For the text-containing cell, return its midpoint in [x, y] coordinate format. 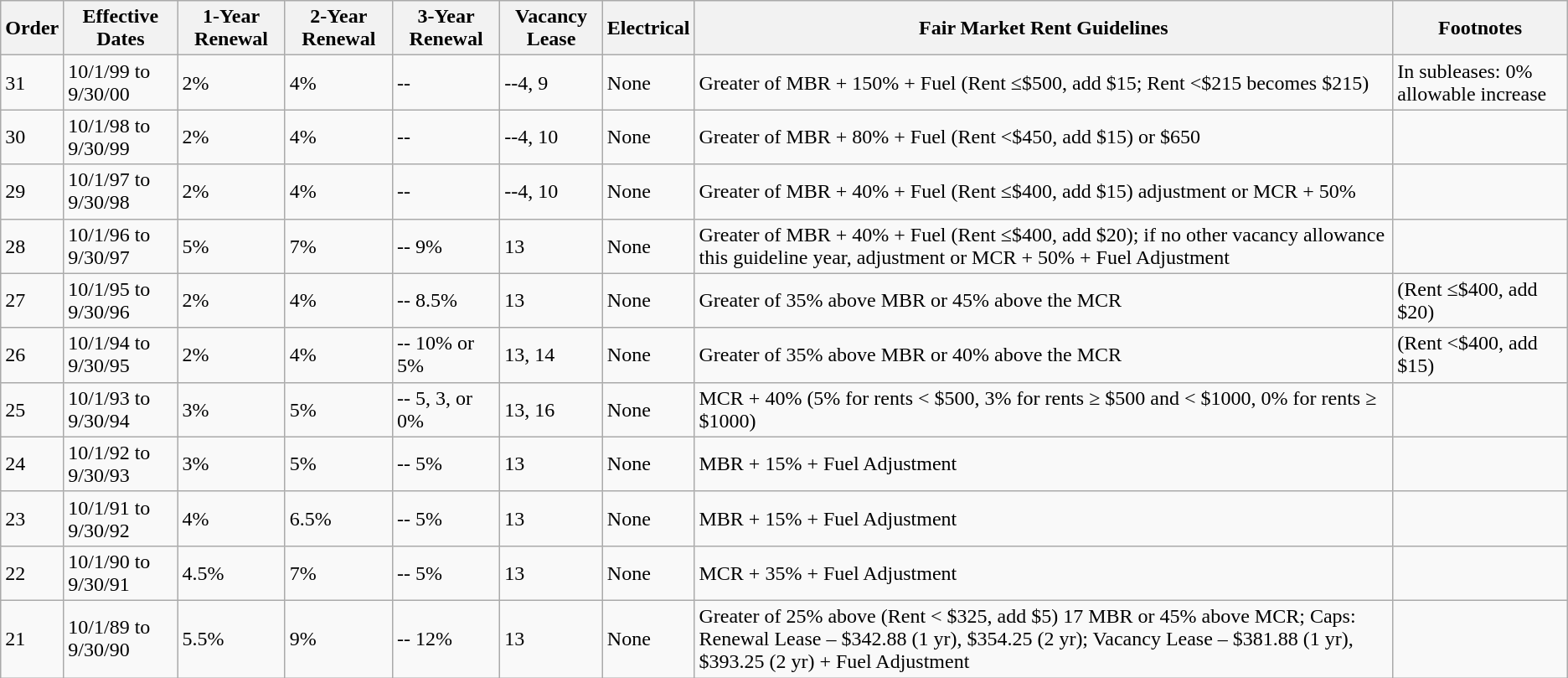
MCR + 40% (5% for rents < $500, 3% for rents ≥ $500 and < $1000, 0% for rents ≥ $1000) [1044, 409]
-- 9% [446, 246]
25 [32, 409]
-- 10% or 5% [446, 355]
10/1/94 to 9/30/95 [121, 355]
21 [32, 639]
Electrical [648, 28]
31 [32, 82]
Greater of MBR + 40% + Fuel (Rent ≤$400, add $15) adjustment or MCR + 50% [1044, 191]
(Rent <$400, add $15) [1481, 355]
-- 5, 3, or 0% [446, 409]
Greater of MBR + 150% + Fuel (Rent ≤$500, add $15; Rent <$215 becomes $215) [1044, 82]
10/1/93 to 9/30/94 [121, 409]
Order [32, 28]
In subleases: 0% allowable increase [1481, 82]
26 [32, 355]
10/1/91 to 9/30/92 [121, 518]
10/1/97 to 9/30/98 [121, 191]
5.5% [231, 639]
6.5% [338, 518]
10/1/89 to 9/30/90 [121, 639]
Footnotes [1481, 28]
10/1/95 to 9/30/96 [121, 300]
22 [32, 573]
-- 12% [446, 639]
10/1/99 to 9/30/00 [121, 82]
2‑Year Renewal [338, 28]
28 [32, 246]
--4, 9 [551, 82]
3‑Year Renewal [446, 28]
29 [32, 191]
Greater of MBR + 40% + Fuel (Rent ≤$400, add $20); if no other vacancy allowance this guideline year, adjustment or MCR + 50% + Fuel Adjustment [1044, 246]
9% [338, 639]
(Rent ≤$400, add $20) [1481, 300]
-- 8.5% [446, 300]
24 [32, 464]
10/1/96 to 9/30/97 [121, 246]
Greater of MBR + 80% + Fuel (Rent <$450, add $15) or $650 [1044, 137]
10/1/98 to 9/30/99 [121, 137]
Effective Dates [121, 28]
4.5% [231, 573]
10/1/90 to 9/30/91 [121, 573]
Fair Market Rent Guidelines [1044, 28]
23 [32, 518]
Greater of 35% above MBR or 40% above the MCR [1044, 355]
MCR + 35% + Fuel Adjustment [1044, 573]
Vacancy Lease [551, 28]
1‑Year Renewal [231, 28]
27 [32, 300]
Greater of 35% above MBR or 45% above the MCR [1044, 300]
10/1/92 to 9/30/93 [121, 464]
13, 16 [551, 409]
13, 14 [551, 355]
30 [32, 137]
